For the text-containing cell, return its midpoint in (x, y) coordinate format. 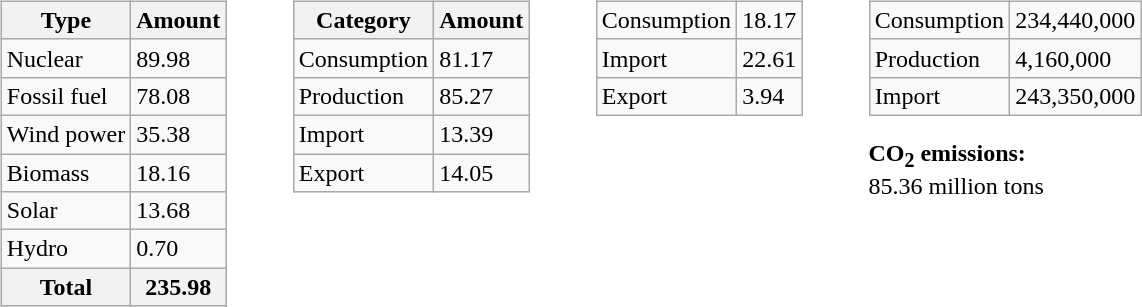
13.39 (482, 134)
234,440,000 (1076, 20)
Hydro (66, 249)
81.17 (482, 58)
89.98 (178, 58)
3.94 (770, 96)
Biomass (66, 173)
18.17 (770, 20)
35.38 (178, 134)
22.61 (770, 58)
14.05 (482, 173)
18.16 (178, 173)
78.08 (178, 96)
235.98 (178, 287)
4,160,000 (1076, 58)
Wind power (66, 134)
Total (66, 287)
13.68 (178, 211)
Fossil fuel (66, 96)
243,350,000 (1076, 96)
Category (363, 20)
Solar (66, 211)
Nuclear (66, 58)
85.27 (482, 96)
Type (66, 20)
0.70 (178, 249)
